Provide the (X, Y) coordinate of the cell's center where the given text is located.  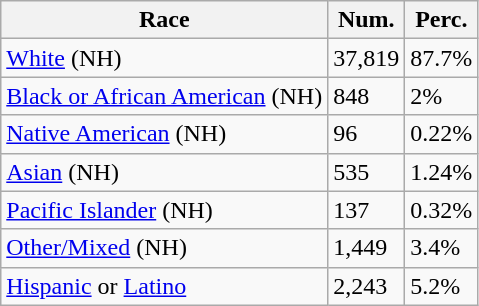
37,819 (366, 58)
0.22% (442, 134)
0.32% (442, 210)
1.24% (442, 172)
Black or African American (NH) (164, 96)
White (NH) (164, 58)
1,449 (366, 248)
Perc. (442, 20)
Native American (NH) (164, 134)
3.4% (442, 248)
Race (164, 20)
5.2% (442, 286)
535 (366, 172)
87.7% (442, 58)
2,243 (366, 286)
Asian (NH) (164, 172)
Num. (366, 20)
848 (366, 96)
137 (366, 210)
2% (442, 96)
Pacific Islander (NH) (164, 210)
Hispanic or Latino (164, 286)
96 (366, 134)
Other/Mixed (NH) (164, 248)
